Return the [x, y] coordinate for the center point of the cell that contains the specified text.  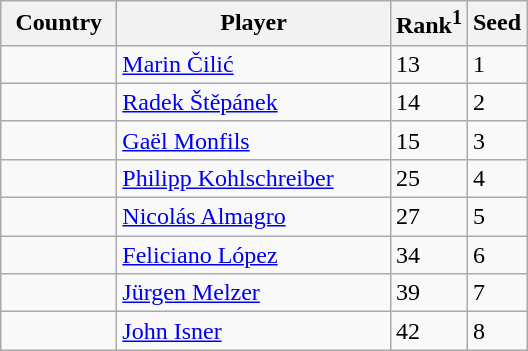
4 [496, 178]
15 [428, 140]
Nicolás Almagro [254, 217]
6 [496, 255]
42 [428, 331]
Gaël Monfils [254, 140]
Seed [496, 24]
7 [496, 293]
25 [428, 178]
Player [254, 24]
2 [496, 102]
Country [59, 24]
27 [428, 217]
13 [428, 64]
39 [428, 293]
Marin Čilić [254, 64]
8 [496, 331]
34 [428, 255]
Rank1 [428, 24]
Jürgen Melzer [254, 293]
John Isner [254, 331]
Philipp Kohlschreiber [254, 178]
Radek Štěpánek [254, 102]
14 [428, 102]
5 [496, 217]
1 [496, 64]
3 [496, 140]
Feliciano López [254, 255]
